Identify which cell holds the provided text, then report its [x, y] central coordinate. 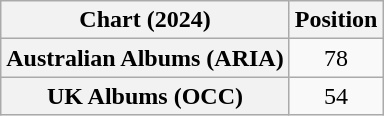
Position [336, 20]
78 [336, 58]
UK Albums (OCC) [145, 96]
54 [336, 96]
Chart (2024) [145, 20]
Australian Albums (ARIA) [145, 58]
